Extract the (x, y) coordinate from the center of the cell holding the provided text.  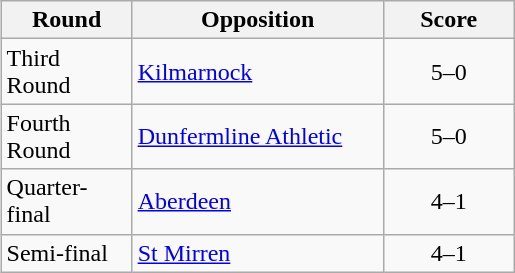
Score (448, 20)
Semi-final (66, 253)
Opposition (258, 20)
Round (66, 20)
St Mirren (258, 253)
Kilmarnock (258, 72)
Dunfermline Athletic (258, 136)
Quarter-final (66, 202)
Aberdeen (258, 202)
Fourth Round (66, 136)
Third Round (66, 72)
